Capture the cell that displays the provided text and extract its [x, y] central coordinate. 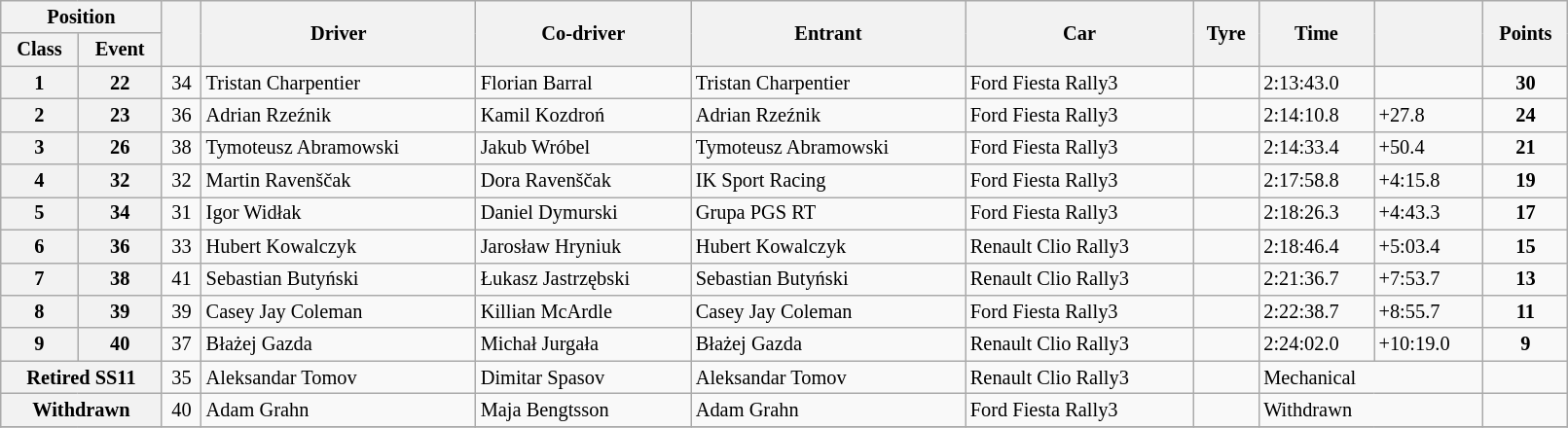
Kamil Kozdroń [584, 115]
IK Sport Racing [828, 181]
+8:55.7 [1429, 311]
Florian Barral [584, 83]
11 [1526, 311]
8 [39, 311]
+5:03.4 [1429, 246]
30 [1526, 83]
+7:53.7 [1429, 279]
2:22:38.7 [1316, 311]
Driver [339, 33]
2:18:46.4 [1316, 246]
Killian McArdle [584, 311]
Entrant [828, 33]
1 [39, 83]
Event [120, 50]
Points [1526, 33]
Class [39, 50]
33 [181, 246]
+27.8 [1429, 115]
Position [82, 17]
26 [120, 148]
22 [120, 83]
Maja Bengtsson [584, 410]
2:24:02.0 [1316, 344]
+4:15.8 [1429, 181]
37 [181, 344]
2 [39, 115]
Tyre [1226, 33]
23 [120, 115]
Igor Widłak [339, 213]
35 [181, 377]
Daniel Dymurski [584, 213]
3 [39, 148]
Michał Jurgała [584, 344]
2:14:10.8 [1316, 115]
15 [1526, 246]
+10:19.0 [1429, 344]
7 [39, 279]
Martin Ravenščak [339, 181]
Jakub Wróbel [584, 148]
Car [1079, 33]
Grupa PGS RT [828, 213]
41 [181, 279]
+50.4 [1429, 148]
Łukasz Jastrzębski [584, 279]
Retired SS11 [82, 377]
4 [39, 181]
19 [1526, 181]
17 [1526, 213]
2:17:58.8 [1316, 181]
13 [1526, 279]
2:18:26.3 [1316, 213]
Jarosław Hryniuk [584, 246]
+4:43.3 [1429, 213]
Mechanical [1370, 377]
2:21:36.7 [1316, 279]
5 [39, 213]
24 [1526, 115]
2:14:33.4 [1316, 148]
Dimitar Spasov [584, 377]
6 [39, 246]
2:13:43.0 [1316, 83]
Time [1316, 33]
21 [1526, 148]
31 [181, 213]
Co-driver [584, 33]
Dora Ravenščak [584, 181]
